Identify which cell holds the provided text, then report its [X, Y] central coordinate. 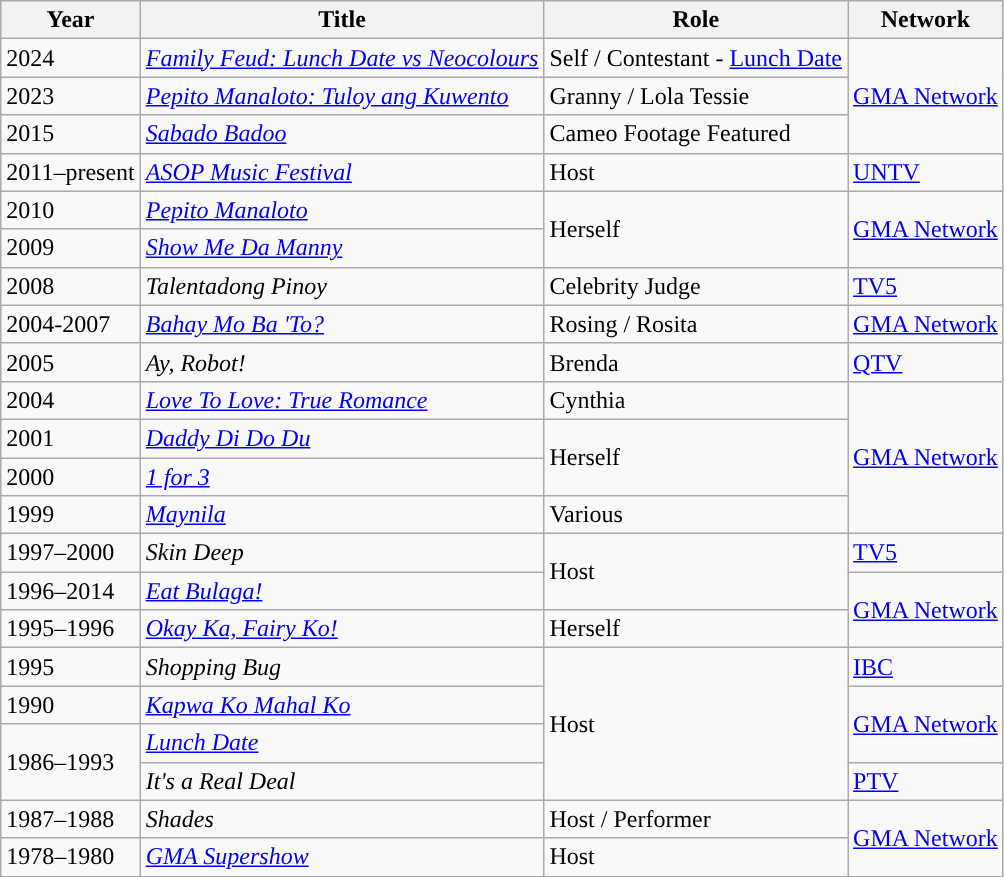
Role [696, 20]
2005 [70, 362]
Shades [342, 819]
1995 [70, 667]
Lunch Date [342, 743]
Shopping Bug [342, 667]
2008 [70, 286]
Year [70, 20]
Bahay Mo Ba 'To? [342, 324]
Granny / Lola Tessie [696, 96]
2024 [70, 58]
Celebrity Judge [696, 286]
Pepito Manaloto: Tuloy ang Kuwento [342, 96]
Cameo Footage Featured [696, 134]
Brenda [696, 362]
Maynila [342, 515]
1996–2014 [70, 591]
1987–1988 [70, 819]
2004 [70, 400]
1999 [70, 515]
Eat Bulaga! [342, 591]
ASOP Music Festival [342, 172]
1990 [70, 705]
2010 [70, 210]
2004-2007 [70, 324]
Various [696, 515]
1997–2000 [70, 553]
GMA Supershow [342, 857]
UNTV [926, 172]
Title [342, 20]
Skin Deep [342, 553]
Daddy Di Do Du [342, 438]
It's a Real Deal [342, 781]
Talentadong Pinoy [342, 286]
2011–present [70, 172]
Ay, Robot! [342, 362]
Love To Love: True Romance [342, 400]
Kapwa Ko Mahal Ko [342, 705]
IBC [926, 667]
Network [926, 20]
Cynthia [696, 400]
2001 [70, 438]
1995–1996 [70, 629]
1 for 3 [342, 477]
Sabado Badoo [342, 134]
PTV [926, 781]
2023 [70, 96]
Self / Contestant - Lunch Date [696, 58]
QTV [926, 362]
Family Feud: Lunch Date vs Neocolours [342, 58]
2015 [70, 134]
Pepito Manaloto [342, 210]
Okay Ka, Fairy Ko! [342, 629]
2009 [70, 248]
Rosing / Rosita [696, 324]
Host / Performer [696, 819]
1986–1993 [70, 762]
1978–1980 [70, 857]
Show Me Da Manny [342, 248]
2000 [70, 477]
